From the cell containing the given text, extract its center point as (X, Y) coordinate. 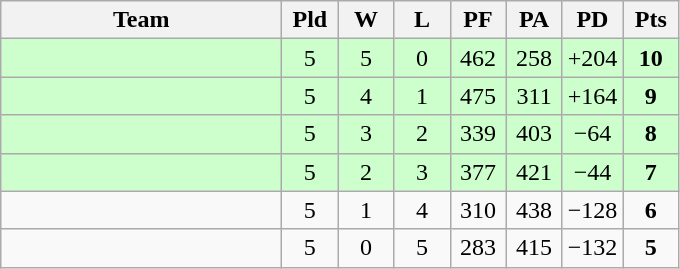
7 (651, 172)
438 (534, 210)
258 (534, 58)
415 (534, 248)
310 (478, 210)
PF (478, 20)
−44 (592, 172)
377 (478, 172)
6 (651, 210)
Pts (651, 20)
421 (534, 172)
+204 (592, 58)
−132 (592, 248)
311 (534, 96)
462 (478, 58)
8 (651, 134)
PA (534, 20)
W (366, 20)
339 (478, 134)
PD (592, 20)
283 (478, 248)
−128 (592, 210)
475 (478, 96)
L (422, 20)
Pld (310, 20)
10 (651, 58)
9 (651, 96)
403 (534, 134)
−64 (592, 134)
+164 (592, 96)
Team (142, 20)
